Scan for the cell matching the given text and deliver its (x, y) coordinate at center. 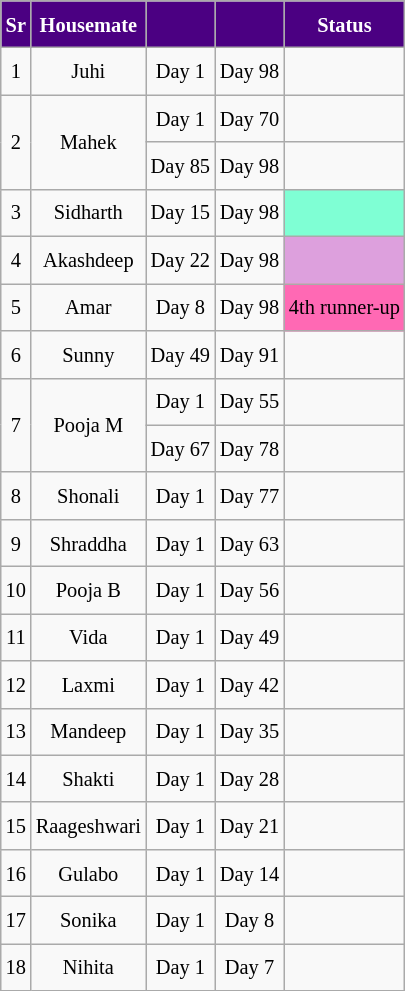
11 (16, 636)
2 (16, 142)
13 (16, 732)
7 (16, 425)
14 (16, 778)
Sidharth (88, 212)
Shonali (88, 496)
Day 77 (250, 496)
Nihita (88, 966)
12 (16, 684)
Day 78 (250, 448)
Shraddha (88, 542)
Vida (88, 636)
Pooja M (88, 425)
Day 22 (180, 260)
8 (16, 496)
Day 35 (250, 732)
4th runner-up (344, 306)
15 (16, 826)
Day 91 (250, 354)
Day 7 (250, 966)
Day 70 (250, 118)
Gulabo (88, 872)
18 (16, 966)
Mahek (88, 142)
6 (16, 354)
Sunny (88, 354)
Day 28 (250, 778)
Juhi (88, 72)
Day 63 (250, 542)
Laxmi (88, 684)
3 (16, 212)
Pooja B (88, 590)
16 (16, 872)
Mandeep (88, 732)
10 (16, 590)
1 (16, 72)
Day 42 (250, 684)
Raageshwari (88, 826)
Shakti (88, 778)
Housemate (88, 24)
5 (16, 306)
Akashdeep (88, 260)
4 (16, 260)
Amar (88, 306)
Sr (16, 24)
17 (16, 920)
Day 15 (180, 212)
Day 56 (250, 590)
Day 21 (250, 826)
Day 55 (250, 402)
Sonika (88, 920)
Day 14 (250, 872)
9 (16, 542)
Day 85 (180, 166)
Status (344, 24)
Day 67 (180, 448)
